From the cell containing the given text, extract its center point as [x, y] coordinate. 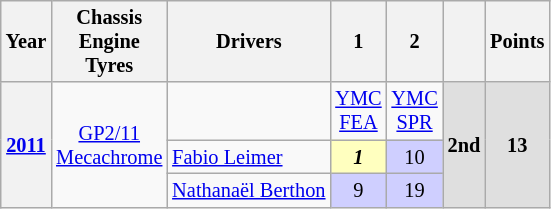
2 [415, 41]
Drivers [248, 41]
19 [415, 190]
Year [26, 41]
Nathanaël Berthon [248, 190]
GP2/11Mecachrome [109, 144]
2nd [464, 144]
13 [517, 144]
Fabio Leimer [248, 157]
10 [415, 157]
YMCFEA [358, 111]
2011 [26, 144]
Points [517, 41]
9 [358, 190]
ChassisEngineTyres [109, 41]
YMCSPR [415, 111]
